Pinpoint the cell where the given text exists, returning its [x, y] midpoint coordinate. 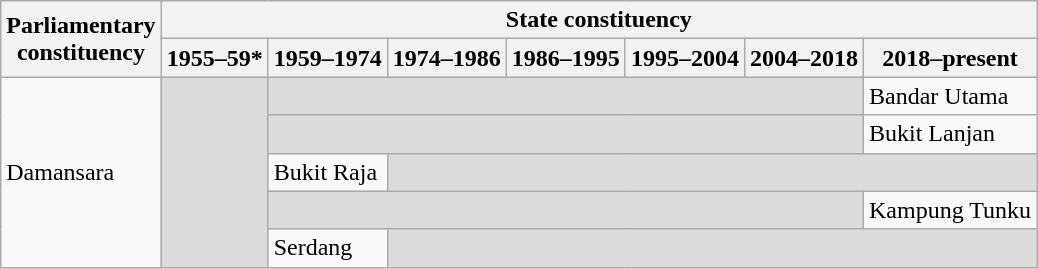
Damansara [81, 172]
Bukit Raja [328, 172]
State constituency [598, 20]
1986–1995 [566, 58]
Parliamentaryconstituency [81, 39]
Kampung Tunku [950, 210]
Bukit Lanjan [950, 134]
1974–1986 [446, 58]
Serdang [328, 248]
Bandar Utama [950, 96]
1995–2004 [684, 58]
2004–2018 [804, 58]
2018–present [950, 58]
1955–59* [214, 58]
1959–1974 [328, 58]
